Output the (X, Y) coordinate of the center of the cell containing the given text.  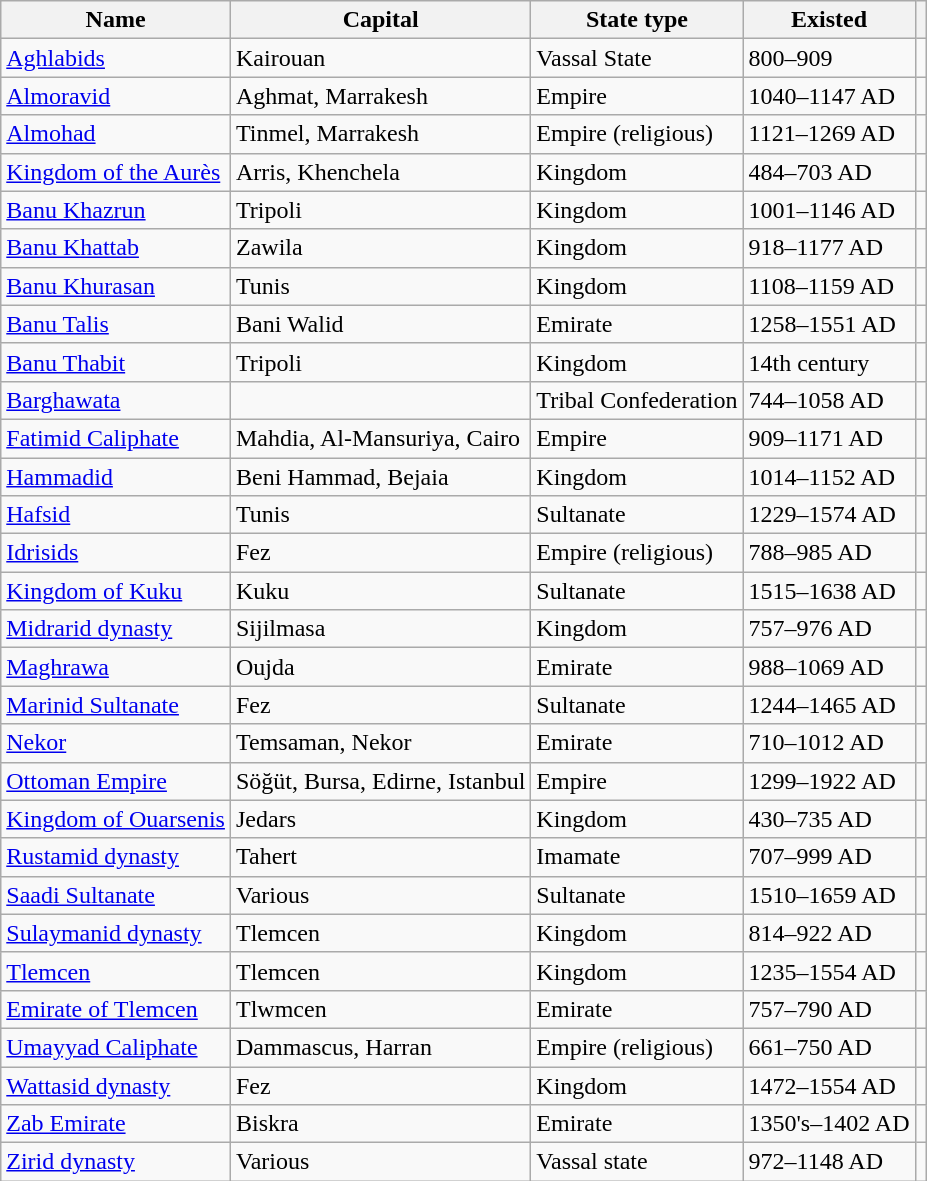
Temsaman, Nekor (380, 743)
Maghrawa (116, 667)
Almohad (116, 134)
Marinid Sultanate (116, 705)
Midrarid dynasty (116, 629)
988–1069 AD (829, 667)
Aghmat, Marrakesh (380, 96)
Kingdom of Kuku (116, 591)
Banu Talis (116, 324)
Hafsid (116, 515)
Zab Emirate (116, 1124)
Barghawata (116, 400)
Banu Khazrun (116, 210)
Zirid dynasty (116, 1162)
14th century (829, 362)
909–1171 AD (829, 438)
Söğüt, Bursa, Edirne, Istanbul (380, 781)
710–1012 AD (829, 743)
State type (637, 20)
Banu Khurasan (116, 286)
800–909 (829, 58)
788–985 AD (829, 553)
Tlwmcen (380, 1009)
Kairouan (380, 58)
Kuku (380, 591)
757–976 AD (829, 629)
1510–1659 AD (829, 895)
1001–1146 AD (829, 210)
Nekor (116, 743)
484–703 AD (829, 172)
661–750 AD (829, 1047)
Kingdom of the Aurès (116, 172)
Existed (829, 20)
1350's–1402 AD (829, 1124)
1244–1465 AD (829, 705)
Rustamid dynasty (116, 857)
918–1177 AD (829, 248)
814–922 AD (829, 933)
Tribal Confederation (637, 400)
1108–1159 AD (829, 286)
Dammascus, Harran (380, 1047)
1040–1147 AD (829, 96)
Arris, Khenchela (380, 172)
Tahert (380, 857)
757–790 AD (829, 1009)
Vassal state (637, 1162)
Kingdom of Ouarsenis (116, 819)
1229–1574 AD (829, 515)
Zawila (380, 248)
Banu Khattab (116, 248)
Sijilmasa (380, 629)
707–999 AD (829, 857)
Tinmel, Marrakesh (380, 134)
Wattasid dynasty (116, 1085)
Vassal State (637, 58)
Beni Hammad, Bejaia (380, 477)
Saadi Sultanate (116, 895)
1014–1152 AD (829, 477)
Capital (380, 20)
Almoravid (116, 96)
744–1058 AD (829, 400)
1235–1554 AD (829, 971)
Jedars (380, 819)
1121–1269 AD (829, 134)
1258–1551 AD (829, 324)
Umayyad Caliphate (116, 1047)
Idrisids (116, 553)
972–1148 AD (829, 1162)
Hammadid (116, 477)
Aghlabids (116, 58)
Fatimid Caliphate (116, 438)
430–735 AD (829, 819)
Emirate of Tlemcen (116, 1009)
1472–1554 AD (829, 1085)
Banu Thabit (116, 362)
Oujda (380, 667)
Name (116, 20)
Mahdia, Al-Mansuriya, Cairo (380, 438)
Bani Walid (380, 324)
1515–1638 AD (829, 591)
Ottoman Empire (116, 781)
Biskra (380, 1124)
Sulaymanid dynasty (116, 933)
1299–1922 AD (829, 781)
Imamate (637, 857)
